Determine the [x, y] coordinate at the center of the cell enclosing the given text.  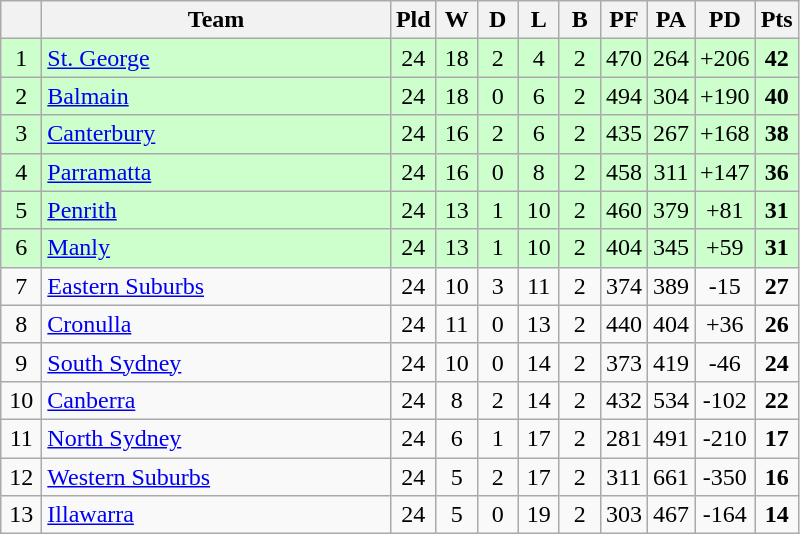
Canberra [216, 400]
494 [624, 96]
Team [216, 20]
Parramatta [216, 172]
D [498, 20]
Manly [216, 248]
PF [624, 20]
-350 [724, 477]
St. George [216, 58]
W [456, 20]
389 [670, 286]
PD [724, 20]
432 [624, 400]
+206 [724, 58]
Penrith [216, 210]
281 [624, 438]
12 [22, 477]
-102 [724, 400]
+59 [724, 248]
L [538, 20]
PA [670, 20]
304 [670, 96]
491 [670, 438]
470 [624, 58]
345 [670, 248]
Canterbury [216, 134]
Balmain [216, 96]
-46 [724, 362]
440 [624, 324]
26 [776, 324]
303 [624, 515]
661 [670, 477]
534 [670, 400]
B [580, 20]
435 [624, 134]
+190 [724, 96]
7 [22, 286]
North Sydney [216, 438]
-164 [724, 515]
27 [776, 286]
-210 [724, 438]
South Sydney [216, 362]
19 [538, 515]
379 [670, 210]
40 [776, 96]
Illawarra [216, 515]
+147 [724, 172]
22 [776, 400]
-15 [724, 286]
458 [624, 172]
264 [670, 58]
373 [624, 362]
267 [670, 134]
Pts [776, 20]
Cronulla [216, 324]
419 [670, 362]
Western Suburbs [216, 477]
9 [22, 362]
38 [776, 134]
42 [776, 58]
+81 [724, 210]
460 [624, 210]
467 [670, 515]
Pld [413, 20]
374 [624, 286]
+168 [724, 134]
36 [776, 172]
+36 [724, 324]
Eastern Suburbs [216, 286]
